From the cell containing the given text, extract its center point as (X, Y) coordinate. 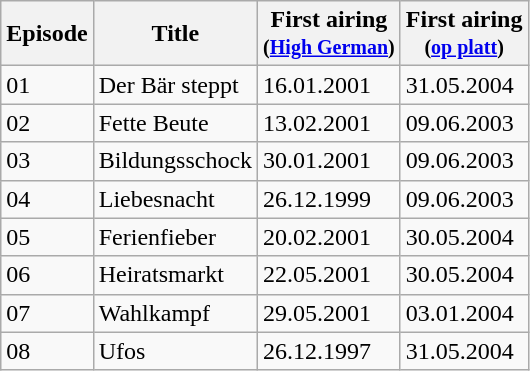
Ufos (175, 351)
03 (47, 161)
Title (175, 34)
26.12.1999 (330, 199)
First airing(High German) (330, 34)
First airing(op platt) (464, 34)
26.12.1997 (330, 351)
Der Bär steppt (175, 85)
30.01.2001 (330, 161)
16.01.2001 (330, 85)
Heiratsmarkt (175, 275)
03.01.2004 (464, 313)
Ferienfieber (175, 237)
01 (47, 85)
06 (47, 275)
Episode (47, 34)
04 (47, 199)
08 (47, 351)
Fette Beute (175, 123)
13.02.2001 (330, 123)
29.05.2001 (330, 313)
05 (47, 237)
02 (47, 123)
Liebesnacht (175, 199)
Bildungsschock (175, 161)
07 (47, 313)
Wahlkampf (175, 313)
22.05.2001 (330, 275)
20.02.2001 (330, 237)
